Pinpoint the cell where the given text exists, returning its (x, y) midpoint coordinate. 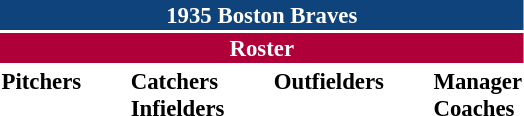
1935 Boston Braves (262, 15)
Roster (262, 48)
